Determine the (X, Y) coordinate at the center of the cell enclosing the given text.  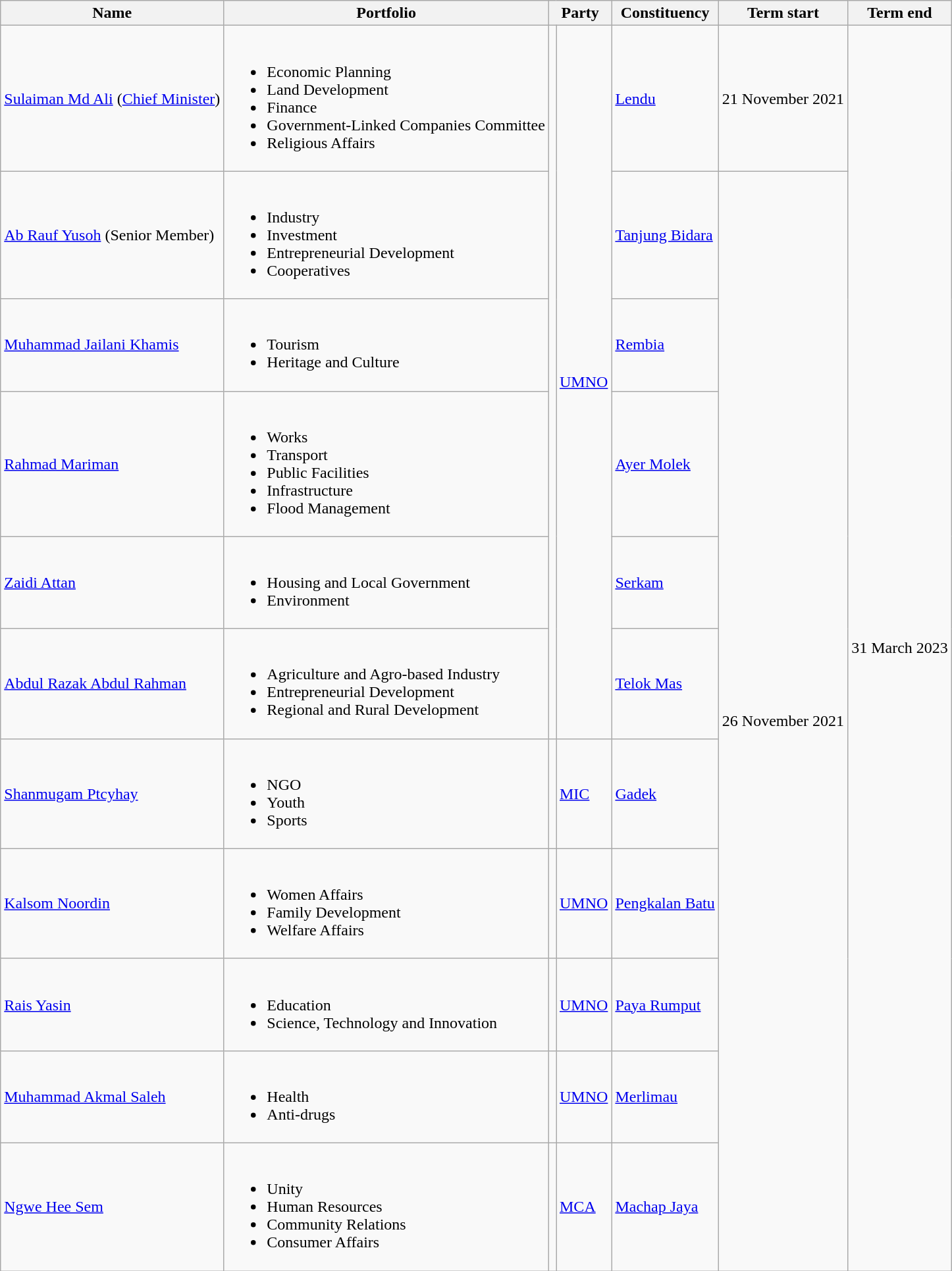
Telok Mas (665, 683)
HealthAnti-drugs (386, 1097)
Pengkalan Batu (665, 903)
Women AffairsFamily DevelopmentWelfare Affairs (386, 903)
EducationScience, Technology and Innovation (386, 1004)
UnityHuman ResourcesCommunity RelationsConsumer Affairs (386, 1206)
Name (112, 13)
Ab Rauf Yusoh (Senior Member) (112, 235)
Gadek (665, 794)
Serkam (665, 583)
31 March 2023 (900, 648)
Rais Yasin (112, 1004)
Machap Jaya (665, 1206)
Rahmad Mariman (112, 463)
Agriculture and Agro-based IndustryEntrepreneurial DevelopmentRegional and Rural Development (386, 683)
IndustryInvestmentEntrepreneurial DevelopmentCooperatives (386, 235)
Housing and Local GovernmentEnvironment (386, 583)
Constituency (665, 13)
Ngwe Hee Sem (112, 1206)
NGOYouthSports (386, 794)
MCA (583, 1206)
Economic PlanningLand DevelopmentFinanceGovernment-Linked Companies CommitteeReligious Affairs (386, 99)
26 November 2021 (783, 721)
21 November 2021 (783, 99)
Term start (783, 13)
Portfolio (386, 13)
Paya Rumput (665, 1004)
Muhammad Jailani Khamis (112, 345)
Kalsom Noordin (112, 903)
Zaidi Attan (112, 583)
MIC (583, 794)
Term end (900, 13)
Merlimau (665, 1097)
Abdul Razak Abdul Rahman (112, 683)
Sulaiman Md Ali (Chief Minister) (112, 99)
Rembia (665, 345)
Party (579, 13)
WorksTransportPublic FacilitiesInfrastructureFlood Management (386, 463)
Muhammad Akmal Saleh (112, 1097)
TourismHeritage and Culture (386, 345)
Ayer Molek (665, 463)
Shanmugam Ptcyhay (112, 794)
Lendu (665, 99)
Tanjung Bidara (665, 235)
